Pinpoint the cell where the given text exists, returning its [X, Y] midpoint coordinate. 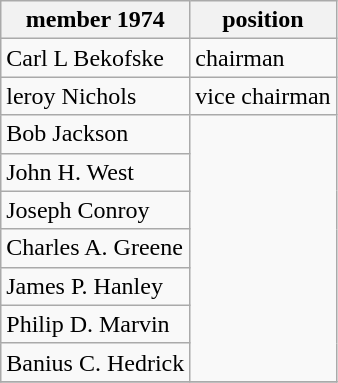
chairman [263, 58]
John H. West [96, 172]
leroy Nichols [96, 96]
member 1974 [96, 20]
Banius C. Hedrick [96, 362]
Philip D. Marvin [96, 324]
Joseph Conroy [96, 210]
Bob Jackson [96, 134]
Carl L Bekofske [96, 58]
James P. Hanley [96, 286]
Charles A. Greene [96, 248]
position [263, 20]
vice chairman [263, 96]
